Determine the (x, y) coordinate at the center of the cell enclosing the given text.  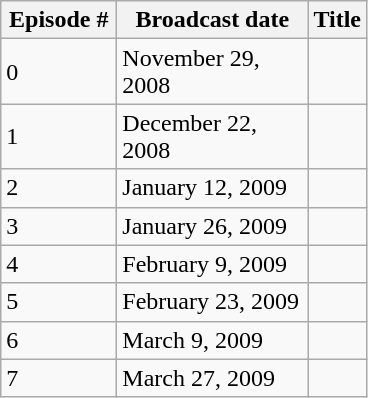
3 (59, 226)
November 29, 2008 (212, 72)
February 9, 2009 (212, 264)
February 23, 2009 (212, 302)
6 (59, 340)
Episode # (59, 20)
Broadcast date (212, 20)
2 (59, 188)
7 (59, 378)
January 26, 2009 (212, 226)
0 (59, 72)
March 27, 2009 (212, 378)
December 22, 2008 (212, 136)
Title (338, 20)
4 (59, 264)
1 (59, 136)
5 (59, 302)
March 9, 2009 (212, 340)
January 12, 2009 (212, 188)
